Scan for the cell matching the given text and deliver its [x, y] coordinate at center. 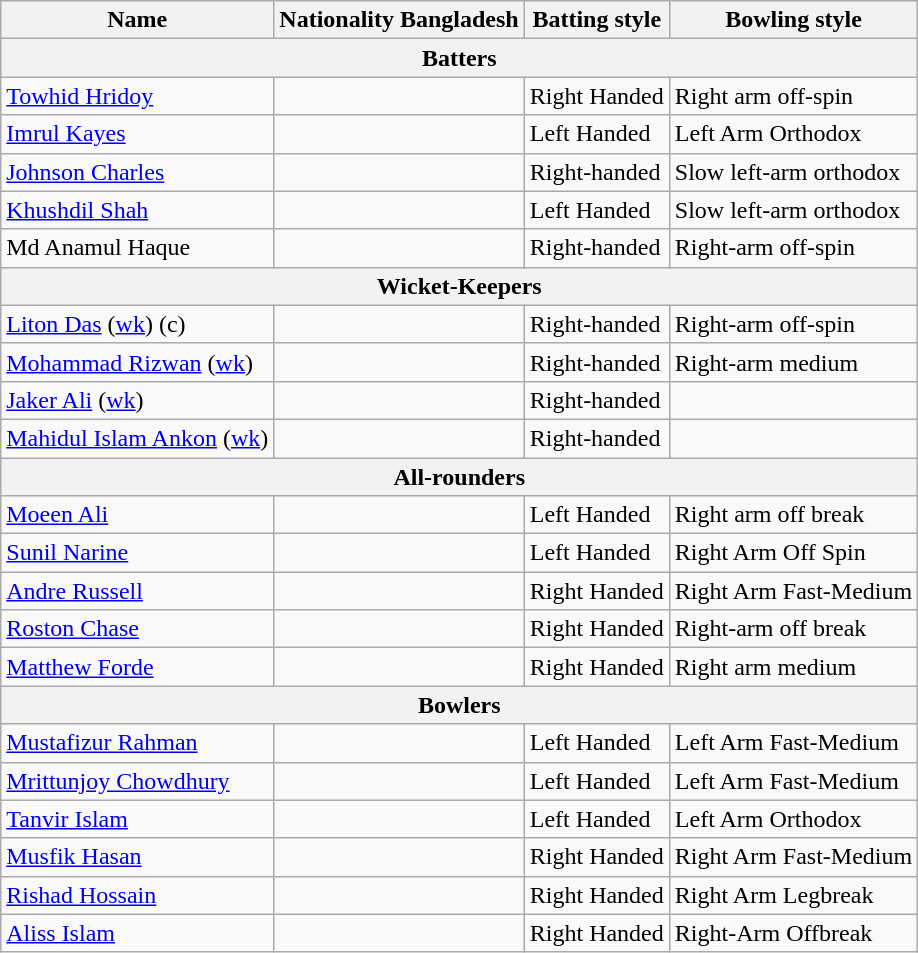
Matthew Forde [138, 667]
Batters [460, 58]
Right-arm medium [793, 362]
Liton Das (wk) (c) [138, 324]
Roston Chase [138, 629]
Bowlers [460, 705]
Rishad Hossain [138, 895]
Md Anamul Haque [138, 248]
Right-Arm Offbreak [793, 933]
Musfik Hasan [138, 857]
Towhid Hridoy [138, 96]
Sunil Narine [138, 553]
Khushdil Shah [138, 210]
Aliss Islam [138, 933]
Batting style [596, 20]
Mahidul Islam Ankon (wk) [138, 438]
Jaker Ali (wk) [138, 400]
Bowling style [793, 20]
Andre Russell [138, 591]
Right Arm Off Spin [793, 553]
Right-arm off break [793, 629]
Right arm off break [793, 515]
All-rounders [460, 477]
Wicket-Keepers [460, 286]
Right Arm Legbreak [793, 895]
Nationality Bangladesh [399, 20]
Mohammad Rizwan (wk) [138, 362]
Tanvir Islam [138, 819]
Imrul Kayes [138, 134]
Name [138, 20]
Mustafizur Rahman [138, 743]
Right arm medium [793, 667]
Right arm off-spin [793, 96]
Mrittunjoy Chowdhury [138, 781]
Johnson Charles [138, 172]
Moeen Ali [138, 515]
